Pinpoint the cell where the given text exists, returning its (x, y) midpoint coordinate. 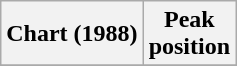
Chart (1988) (72, 34)
Peakposition (189, 34)
